Pinpoint the cell where the given text exists, returning its (X, Y) midpoint coordinate. 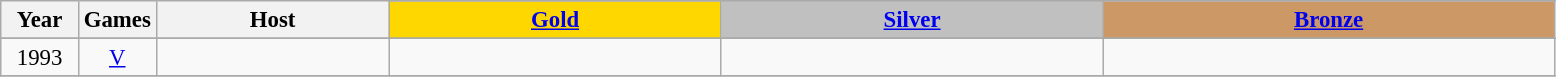
Games (117, 20)
V (117, 58)
Host (272, 20)
Year (40, 20)
Gold (555, 20)
Bronze (1328, 20)
Silver (912, 20)
1993 (40, 58)
